Provide the [x, y] coordinate of the cell's center where the given text is located.  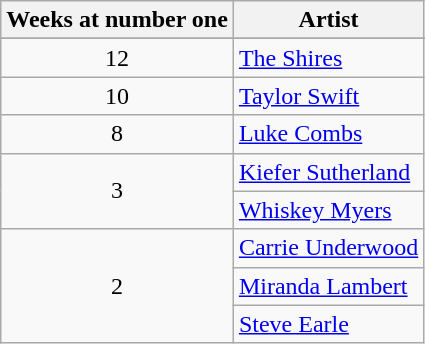
8 [118, 134]
Whiskey Myers [328, 210]
Steve Earle [328, 324]
Luke Combs [328, 134]
12 [118, 58]
Kiefer Sutherland [328, 172]
Artist [328, 20]
10 [118, 96]
Weeks at number one [118, 20]
Taylor Swift [328, 96]
3 [118, 191]
Carrie Underwood [328, 248]
2 [118, 286]
Miranda Lambert [328, 286]
The Shires [328, 58]
